Pinpoint the cell where the given text exists, returning its [X, Y] midpoint coordinate. 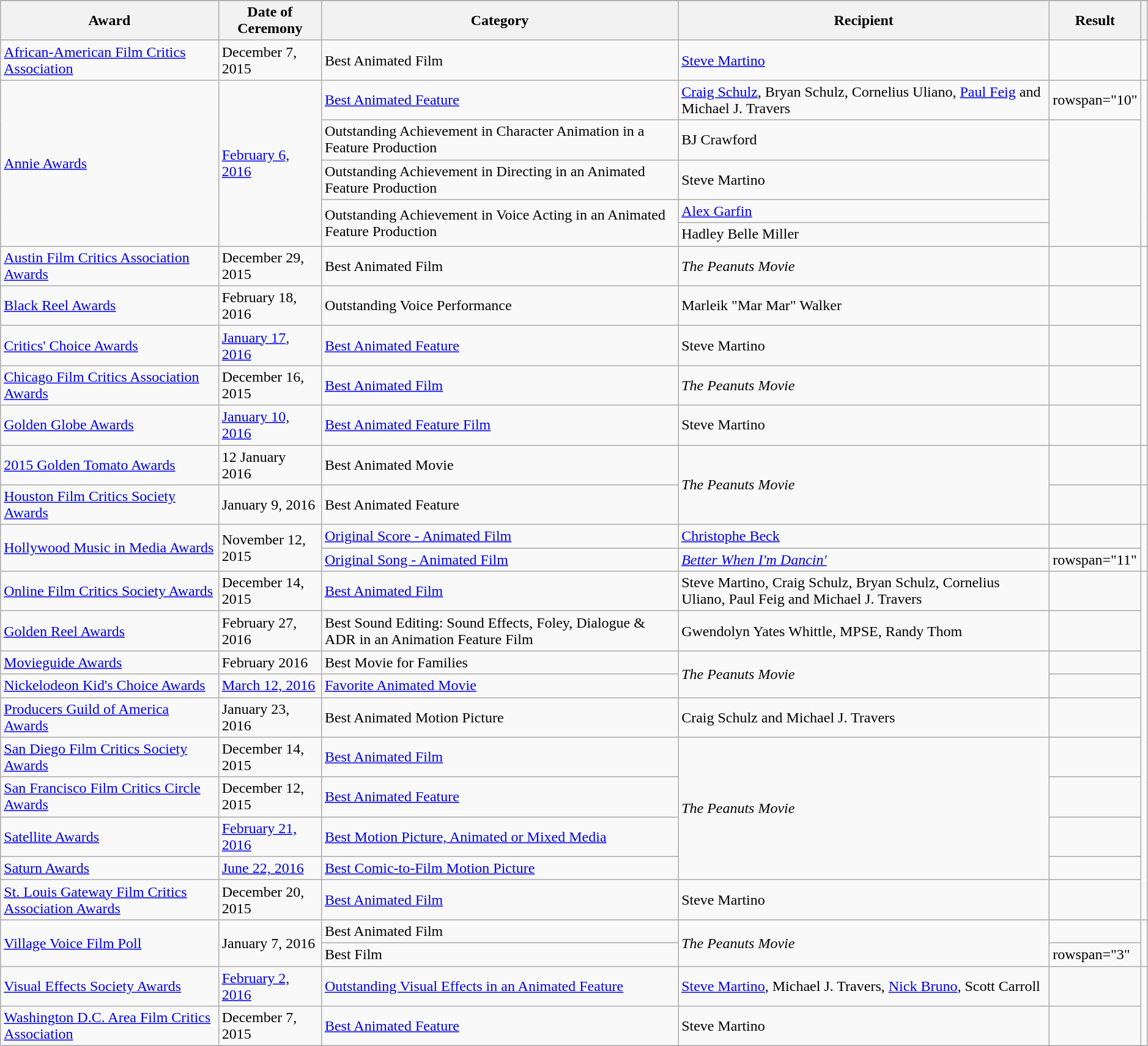
2015 Golden Tomato Awards [109, 465]
Result [1095, 21]
Producers Guild of America Awards [109, 717]
Golden Reel Awards [109, 631]
Critics' Choice Awards [109, 345]
Best Animated Feature Film [499, 425]
Village Voice Film Poll [109, 943]
Outstanding Voice Performance [499, 306]
Steve Martino, Michael J. Travers, Nick Bruno, Scott Carroll [864, 986]
Recipient [864, 21]
BJ Crawford [864, 139]
Outstanding Achievement in Character Animation in a Feature Production [499, 139]
March 12, 2016 [270, 686]
December 20, 2015 [270, 899]
Steve Martino, Craig Schulz, Bryan Schulz, Cornelius Uliano, Paul Feig and Michael J. Travers [864, 591]
Best Animated Motion Picture [499, 717]
Best Animated Movie [499, 465]
Craig Schulz, Bryan Schulz, Cornelius Uliano, Paul Feig and Michael J. Travers [864, 100]
February 27, 2016 [270, 631]
Better When I'm Dancin' [864, 560]
Austin Film Critics Association Awards [109, 265]
February 6, 2016 [270, 163]
Marleik "Mar Mar" Walker [864, 306]
December 29, 2015 [270, 265]
Award [109, 21]
Hollywood Music in Media Awards [109, 548]
January 17, 2016 [270, 345]
February 2016 [270, 662]
Craig Schulz and Michael J. Travers [864, 717]
Saturn Awards [109, 868]
Visual Effects Society Awards [109, 986]
Outstanding Achievement in Voice Acting in an Animated Feature Production [499, 223]
Houston Film Critics Society Awards [109, 505]
Outstanding Achievement in Directing in an Animated Feature Production [499, 180]
rowspan="10" [1095, 100]
Nickelodeon Kid's Choice Awards [109, 686]
January 10, 2016 [270, 425]
rowspan="3" [1095, 954]
Best Motion Picture, Animated or Mixed Media [499, 837]
June 22, 2016 [270, 868]
Category [499, 21]
Favorite Animated Movie [499, 686]
Black Reel Awards [109, 306]
December 12, 2015 [270, 796]
Best Movie for Families [499, 662]
Annie Awards [109, 163]
Christophe Beck [864, 536]
Movieguide Awards [109, 662]
Gwendolyn Yates Whittle, MPSE, Randy Thom [864, 631]
Alex Garfin [864, 211]
January 7, 2016 [270, 943]
Original Score - Animated Film [499, 536]
Best Film [499, 954]
January 9, 2016 [270, 505]
Best Sound Editing: Sound Effects, Foley, Dialogue & ADR in an Animation Feature Film [499, 631]
December 16, 2015 [270, 385]
November 12, 2015 [270, 548]
Online Film Critics Society Awards [109, 591]
Washington D.C. Area Film Critics Association [109, 1026]
St. Louis Gateway Film Critics Association Awards [109, 899]
Original Song - Animated Film [499, 560]
Chicago Film Critics Association Awards [109, 385]
Golden Globe Awards [109, 425]
Satellite Awards [109, 837]
African-American Film Critics Association [109, 60]
San Diego Film Critics Society Awards [109, 757]
Date of Ceremony [270, 21]
12 January 2016 [270, 465]
Hadley Belle Miller [864, 234]
Best Comic-to-Film Motion Picture [499, 868]
rowspan="11" [1095, 560]
January 23, 2016 [270, 717]
February 21, 2016 [270, 837]
Outstanding Visual Effects in an Animated Feature [499, 986]
February 2, 2016 [270, 986]
February 18, 2016 [270, 306]
San Francisco Film Critics Circle Awards [109, 796]
